Detect which cell encompasses the target text, then output its (X, Y) center coordinate. 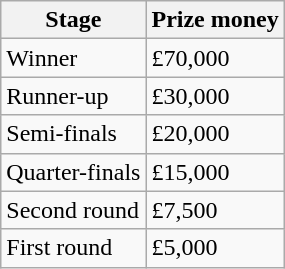
Prize money (215, 20)
£30,000 (215, 96)
First round (74, 248)
£7,500 (215, 210)
Stage (74, 20)
£5,000 (215, 248)
£15,000 (215, 172)
Second round (74, 210)
Semi-finals (74, 134)
£70,000 (215, 58)
Quarter-finals (74, 172)
Winner (74, 58)
£20,000 (215, 134)
Runner-up (74, 96)
